Pinpoint the cell where the given text exists, returning its (X, Y) midpoint coordinate. 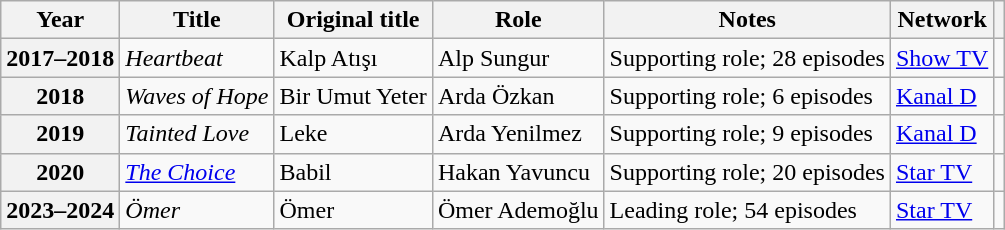
Ömer Ademoğlu (518, 210)
Supporting role; 6 episodes (747, 96)
Role (518, 20)
Bir Umut Yeter (353, 96)
2017–2018 (60, 58)
Tainted Love (197, 134)
The Choice (197, 172)
Supporting role; 28 episodes (747, 58)
Notes (747, 20)
Supporting role; 9 episodes (747, 134)
Arda Yenilmez (518, 134)
Arda Özkan (518, 96)
2018 (60, 96)
Show TV (942, 58)
Leading role; 54 episodes (747, 210)
Alp Sungur (518, 58)
Leke (353, 134)
Heartbeat (197, 58)
Network (942, 20)
Supporting role; 20 episodes (747, 172)
2023–2024 (60, 210)
Babil (353, 172)
Hakan Yavuncu (518, 172)
Waves of Hope (197, 96)
2020 (60, 172)
Title (197, 20)
Original title (353, 20)
2019 (60, 134)
Year (60, 20)
Kalp Atışı (353, 58)
